Return the [X, Y] coordinate for the center point of the cell that contains the specified text.  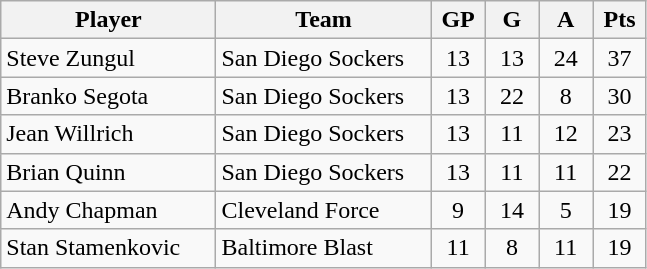
37 [620, 58]
Brian Quinn [108, 172]
5 [566, 210]
Baltimore Blast [324, 248]
Jean Willrich [108, 134]
GP [458, 20]
Andy Chapman [108, 210]
Pts [620, 20]
Stan Stamenkovic [108, 248]
G [512, 20]
Steve Zungul [108, 58]
A [566, 20]
Player [108, 20]
Branko Segota [108, 96]
24 [566, 58]
14 [512, 210]
Cleveland Force [324, 210]
30 [620, 96]
Team [324, 20]
23 [620, 134]
9 [458, 210]
12 [566, 134]
